For the text-containing cell, return its midpoint in [x, y] coordinate format. 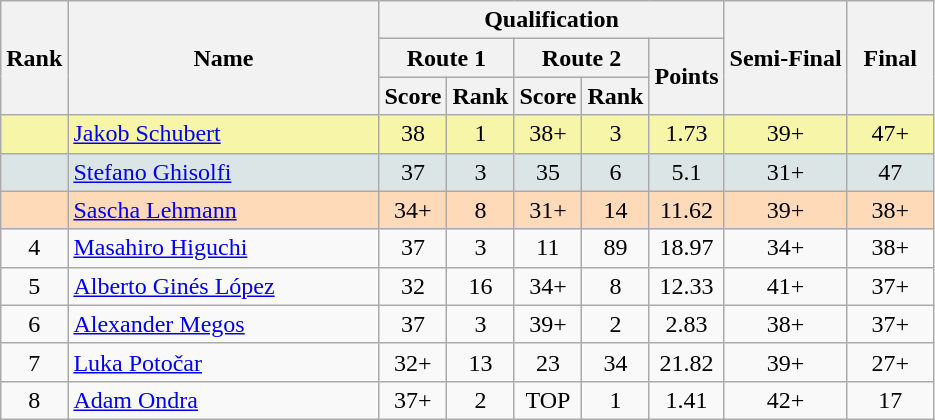
18.97 [686, 248]
17 [890, 400]
Route 2 [582, 58]
Name [224, 58]
4 [34, 248]
21.82 [686, 362]
35 [548, 172]
Alexander Megos [224, 324]
11.62 [686, 210]
38 [413, 134]
12.33 [686, 286]
Semi-Final [786, 58]
11 [548, 248]
47+ [890, 134]
2.83 [686, 324]
1.41 [686, 400]
14 [616, 210]
16 [480, 286]
1.73 [686, 134]
Jakob Schubert [224, 134]
32+ [413, 362]
Final [890, 58]
Route 1 [446, 58]
42+ [786, 400]
89 [616, 248]
Alberto Ginés López [224, 286]
47 [890, 172]
5.1 [686, 172]
7 [34, 362]
Luka Potočar [224, 362]
5 [34, 286]
23 [548, 362]
34 [616, 362]
13 [480, 362]
Qualification [552, 20]
Masahiro Higuchi [224, 248]
Points [686, 77]
Sascha Lehmann [224, 210]
Adam Ondra [224, 400]
TOP [548, 400]
41+ [786, 286]
32 [413, 286]
27+ [890, 362]
Stefano Ghisolfi [224, 172]
